Identify which cell holds the provided text, then report its [x, y] central coordinate. 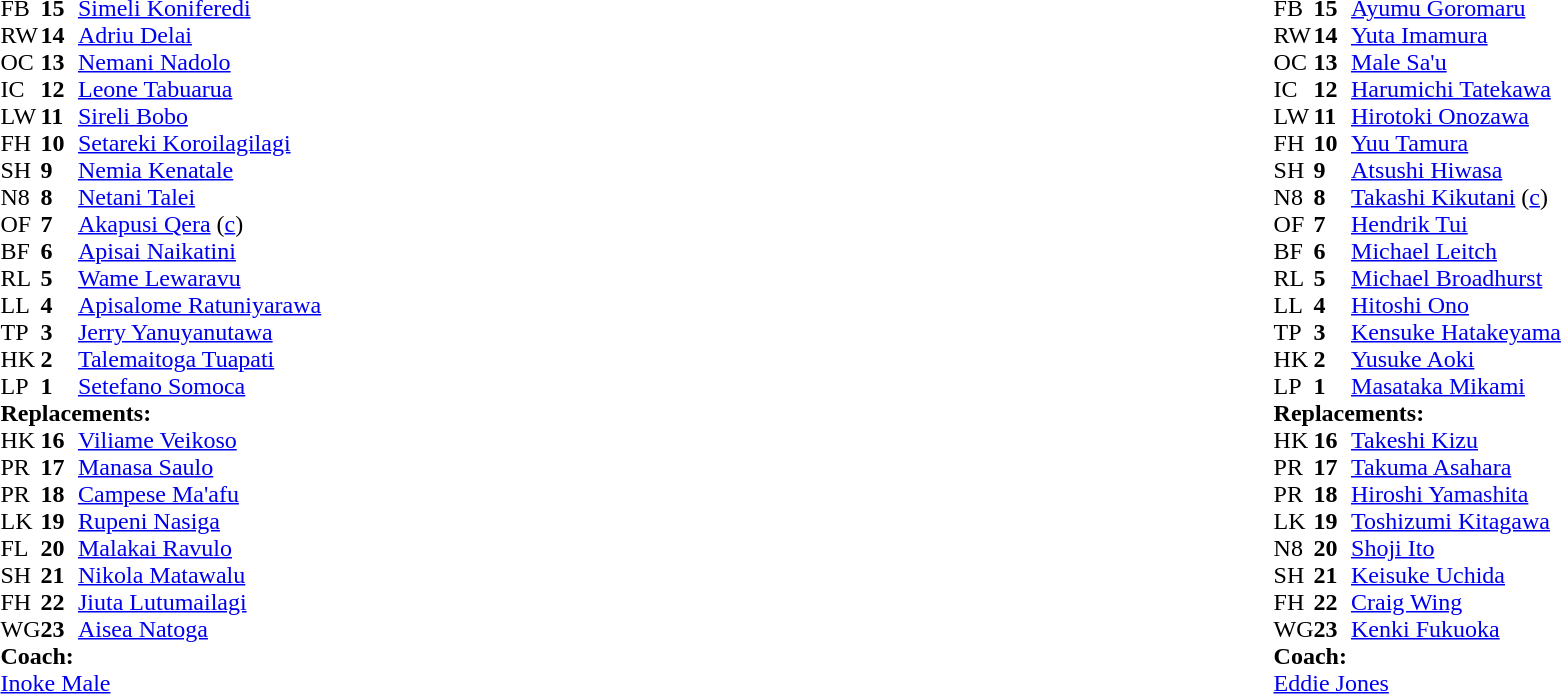
Wame Lewaravu [200, 278]
Hiroshi Yamashita [1456, 494]
Takashi Kikutani (c) [1456, 198]
Nemani Nadolo [200, 62]
Hitoshi Ono [1456, 306]
Leone Tabuarua [200, 90]
Nikola Matawalu [200, 576]
Rupeni Nasiga [200, 522]
Netani Talei [200, 198]
Apisai Naikatini [200, 252]
Jiuta Lutumailagi [200, 602]
Talemaitoga Tuapati [200, 360]
Malakai Ravulo [200, 548]
Male Sa'u [1456, 62]
Michael Leitch [1456, 252]
Kensuke Hatakeyama [1456, 332]
Harumichi Tatekawa [1456, 90]
Sireli Bobo [200, 116]
Hendrik Tui [1456, 224]
Campese Ma'afu [200, 494]
Adriu Delai [200, 36]
Aisea Natoga [200, 630]
Craig Wing [1456, 602]
Masataka Mikami [1456, 386]
Takeshi Kizu [1456, 440]
Hirotoki Onozawa [1456, 116]
Atsushi Hiwasa [1456, 170]
Shoji Ito [1456, 548]
Apisalome Ratuniyarawa [200, 306]
Keisuke Uchida [1456, 576]
Akapusi Qera (c) [200, 224]
Michael Broadhurst [1456, 278]
Takuma Asahara [1456, 468]
Yusuke Aoki [1456, 360]
Viliame Veikoso [200, 440]
Nemia Kenatale [200, 170]
Setareki Koroilagilagi [200, 144]
Yuta Imamura [1456, 36]
Jerry Yanuyanutawa [200, 332]
Setefano Somoca [200, 386]
Kenki Fukuoka [1456, 630]
FL [20, 548]
Yuu Tamura [1456, 144]
Toshizumi Kitagawa [1456, 522]
Manasa Saulo [200, 468]
